Return (x, y) of the center of cell containing provided text 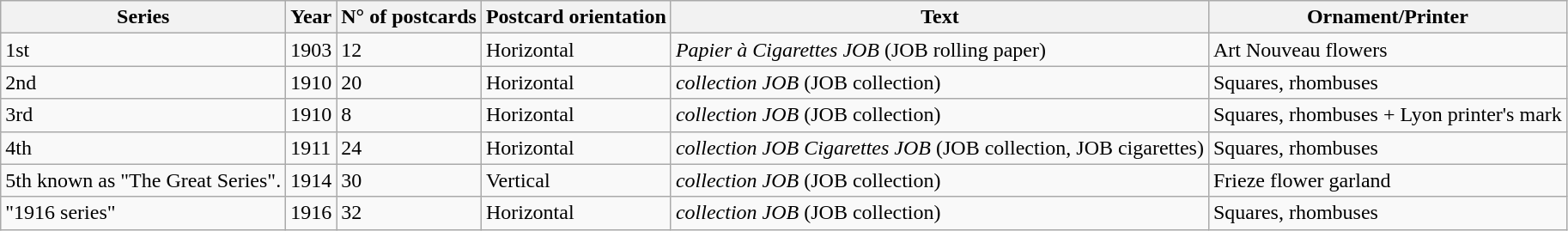
1914 (311, 180)
24 (409, 148)
1903 (311, 50)
Squares, rhombuses + Lyon printer's mark (1388, 115)
1st (143, 50)
30 (409, 180)
1911 (311, 148)
"1916 series" (143, 213)
Series (143, 17)
5th known as "The Great Series". (143, 180)
4th (143, 148)
Frieze flower garland (1388, 180)
12 (409, 50)
N° of postcards (409, 17)
8 (409, 115)
Papier à Cigarettes JOB (JOB rolling paper) (939, 50)
Vertical (575, 180)
Year (311, 17)
1916 (311, 213)
Ornament/Printer (1388, 17)
collection JOB Cigarettes JOB (JOB collection, JOB cigarettes) (939, 148)
Postcard orientation (575, 17)
Text (939, 17)
32 (409, 213)
2nd (143, 82)
3rd (143, 115)
20 (409, 82)
Art Nouveau flowers (1388, 50)
